Provide the [x, y] coordinate of the cell's center where the given text is located.  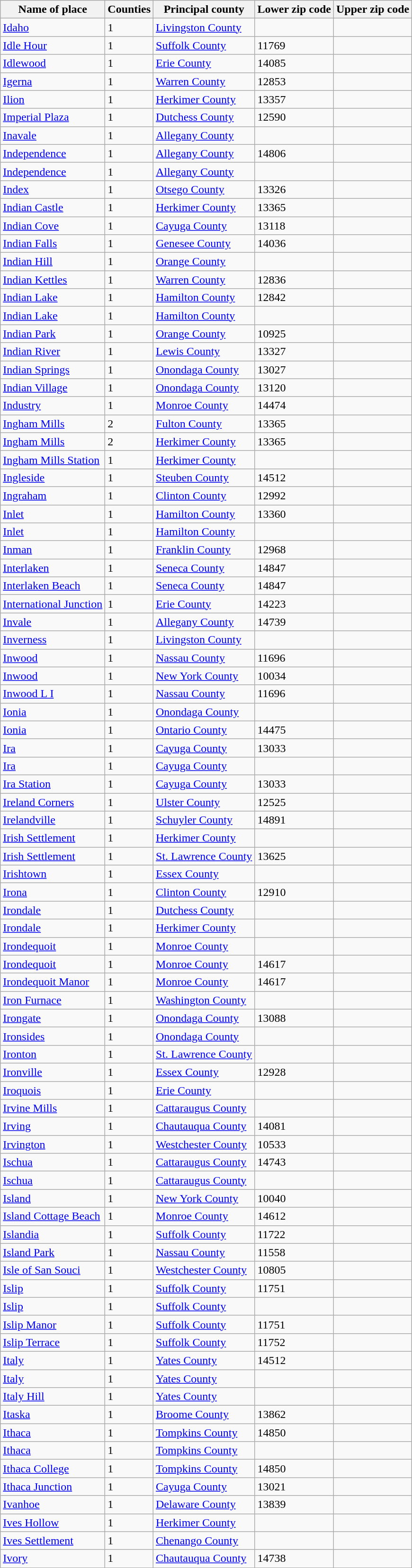
Chenango County [204, 1541]
Irona [53, 892]
International Junction [53, 604]
Islandia [53, 1234]
14085 [295, 63]
10040 [295, 1198]
Ingraham [53, 496]
Irvine Mills [53, 1108]
Iroquois [53, 1090]
Indian Village [53, 388]
14738 [295, 1559]
Interlaken [53, 568]
13625 [295, 856]
Imperial Plaza [53, 117]
12853 [295, 81]
13862 [295, 1415]
Index [53, 189]
Island Park [53, 1252]
Ira Station [53, 784]
Ilion [53, 99]
Lower zip code [295, 9]
Ithaca Junction [53, 1487]
Ingham Mills Station [53, 460]
14081 [295, 1126]
Islip Terrace [53, 1342]
Indian Falls [53, 244]
Irelandville [53, 820]
Irishtown [53, 874]
Indian River [53, 352]
14474 [295, 406]
14891 [295, 820]
Indian Hill [53, 262]
Irondequoit Manor [53, 982]
Steuben County [204, 478]
Iron Furnace [53, 1000]
13021 [295, 1487]
Idaho [53, 27]
13118 [295, 226]
12590 [295, 117]
Fulton County [204, 424]
Isle of San Souci [53, 1270]
Industry [53, 406]
12928 [295, 1072]
Idle Hour [53, 45]
11769 [295, 45]
Indian Cove [53, 226]
11558 [295, 1252]
Genesee County [204, 244]
12992 [295, 496]
13839 [295, 1505]
Schuyler County [204, 820]
Idlewood [53, 63]
11722 [295, 1234]
Counties [129, 9]
Delaware County [204, 1505]
Indian Springs [53, 370]
Ives Settlement [53, 1541]
14223 [295, 604]
Interlaken Beach [53, 586]
12968 [295, 550]
Island Cottage Beach [53, 1216]
Franklin County [204, 550]
Indian Castle [53, 207]
Inman [53, 550]
Indian Kettles [53, 280]
Name of place [53, 9]
12910 [295, 892]
13027 [295, 370]
Italy Hill [53, 1397]
Ithaca College [53, 1469]
Inwood L I [53, 694]
Invale [53, 622]
14036 [295, 244]
10034 [295, 676]
11752 [295, 1342]
Otsego County [204, 189]
Ireland Corners [53, 802]
10925 [295, 334]
Igerna [53, 81]
13357 [295, 99]
14612 [295, 1216]
14475 [295, 730]
13326 [295, 189]
Ontario County [204, 730]
Ironton [53, 1054]
Washington County [204, 1000]
13088 [295, 1018]
Indian Park [53, 334]
Principal county [204, 9]
14743 [295, 1162]
12836 [295, 280]
Itaska [53, 1415]
Inverness [53, 640]
13360 [295, 514]
Upper zip code [372, 9]
Ironsides [53, 1036]
12842 [295, 298]
Irongate [53, 1018]
Lewis County [204, 352]
13120 [295, 388]
13327 [295, 352]
Ivanhoe [53, 1505]
Broome County [204, 1415]
Ivory [53, 1559]
Irvington [53, 1144]
14806 [295, 153]
Ulster County [204, 802]
Ironville [53, 1072]
12525 [295, 802]
Inavale [53, 135]
10805 [295, 1270]
Islip Manor [53, 1324]
Ives Hollow [53, 1523]
10533 [295, 1144]
Ingleside [53, 478]
Island [53, 1198]
14739 [295, 622]
Irving [53, 1126]
